From the cell containing the given text, extract its center point as [x, y] coordinate. 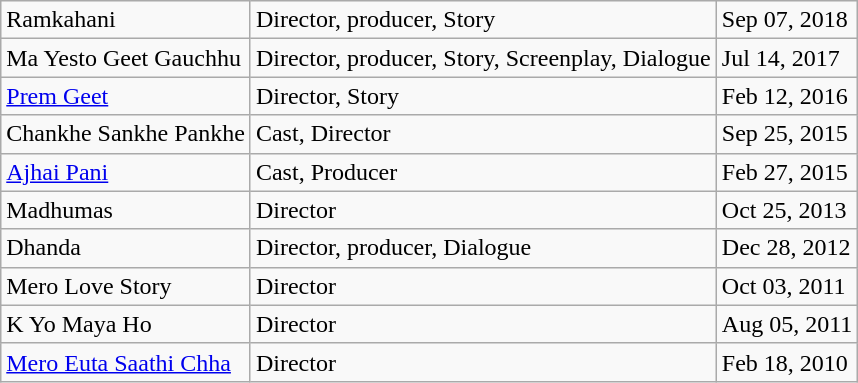
Director, Story [483, 96]
Oct 03, 2011 [787, 286]
Mero Love Story [126, 286]
Director, producer, Story [483, 20]
Jul 14, 2017 [787, 58]
Oct 25, 2013 [787, 210]
Aug 05, 2011 [787, 324]
Ramkahani [126, 20]
Dec 28, 2012 [787, 248]
Sep 07, 2018 [787, 20]
Sep 25, 2015 [787, 134]
Prem Geet [126, 96]
Ma Yesto Geet Gauchhu [126, 58]
Feb 18, 2010 [787, 362]
Ajhai Pani [126, 172]
Director, producer, Story, Screenplay, Dialogue [483, 58]
Dhanda [126, 248]
Cast, Director [483, 134]
Madhumas [126, 210]
K Yo Maya Ho [126, 324]
Cast, Producer [483, 172]
Chankhe Sankhe Pankhe [126, 134]
Mero Euta Saathi Chha [126, 362]
Director, producer, Dialogue [483, 248]
Feb 27, 2015 [787, 172]
Feb 12, 2016 [787, 96]
